Determine the [x, y] coordinate at the center of the cell enclosing the given text.  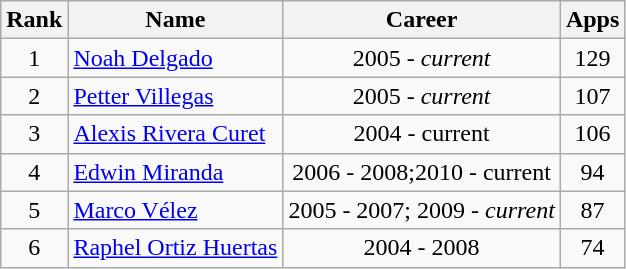
2005 - 2007; 2009 - current [422, 210]
1 [34, 58]
6 [34, 248]
107 [592, 96]
129 [592, 58]
Petter Villegas [176, 96]
Rank [34, 20]
Noah Delgado [176, 58]
4 [34, 172]
2 [34, 96]
Raphel Ortiz Huertas [176, 248]
Marco Vélez [176, 210]
Edwin Miranda [176, 172]
94 [592, 172]
Alexis Rivera Curet [176, 134]
87 [592, 210]
Apps [592, 20]
2004 - current [422, 134]
5 [34, 210]
3 [34, 134]
106 [592, 134]
2006 - 2008;2010 - current [422, 172]
Name [176, 20]
Career [422, 20]
2004 - 2008 [422, 248]
74 [592, 248]
